From the cell containing the given text, extract its center point as [x, y] coordinate. 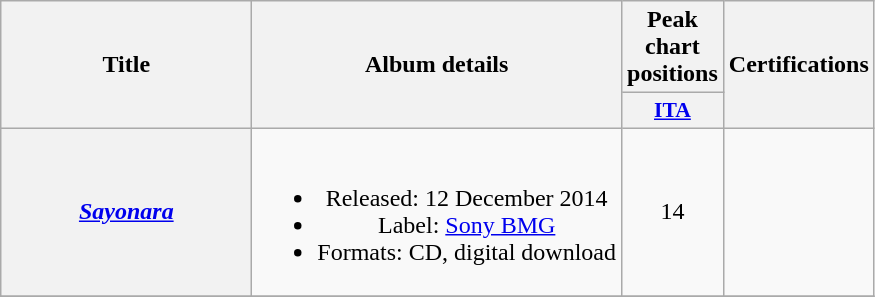
ITA [673, 111]
Peak chart positions [673, 47]
Sayonara [126, 212]
Title [126, 65]
Album details [437, 65]
14 [673, 212]
Released: 12 December 2014Label: Sony BMGFormats: CD, digital download [437, 212]
Certifications [798, 65]
